Return (X, Y) of the center of cell containing provided text 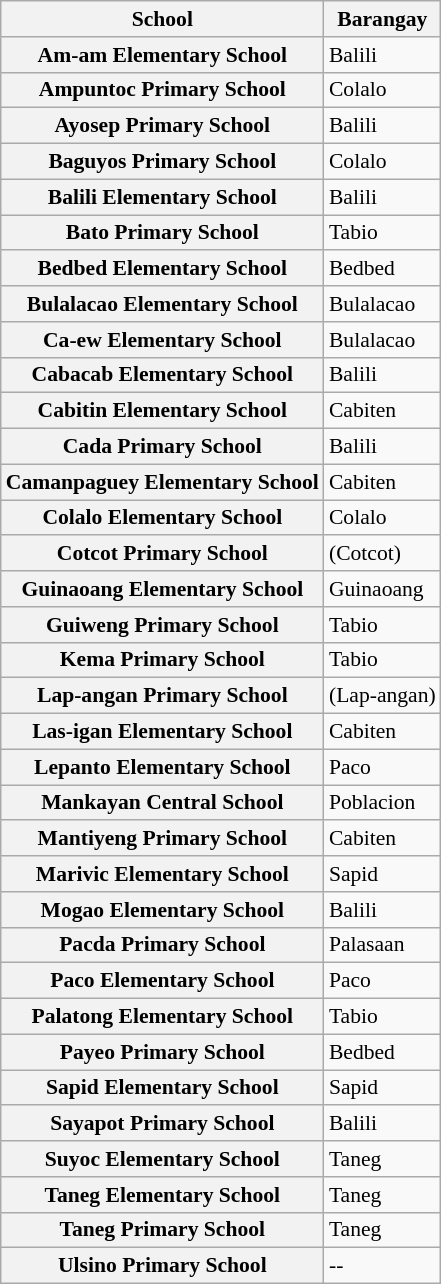
Ca-ew Elementary School (162, 340)
(Cotcot) (382, 554)
Palatong Elementary School (162, 1017)
Bulalacao Elementary School (162, 304)
Cada Primary School (162, 447)
Taneg Elementary School (162, 1195)
Cabitin Elementary School (162, 411)
Poblacion (382, 803)
Guinaoang (382, 589)
Camanpaguey Elementary School (162, 482)
Las-igan Elementary School (162, 732)
Pacda Primary School (162, 945)
Guinaoang Elementary School (162, 589)
Colalo Elementary School (162, 518)
Suyoc Elementary School (162, 1159)
Bato Primary School (162, 233)
Kema Primary School (162, 660)
Lap-angan Primary School (162, 696)
Cabacab Elementary School (162, 375)
Paco Elementary School (162, 981)
Ulsino Primary School (162, 1266)
Lepanto Elementary School (162, 767)
Balili Elementary School (162, 197)
Marivic Elementary School (162, 874)
Bedbed Elementary School (162, 269)
School (162, 19)
Payeo Primary School (162, 1052)
Mankayan Central School (162, 803)
Ayosep Primary School (162, 126)
Am-am Elementary School (162, 55)
Palasaan (382, 945)
Cotcot Primary School (162, 554)
Ampuntoc Primary School (162, 90)
Mogao Elementary School (162, 910)
Barangay (382, 19)
Sayapot Primary School (162, 1124)
Guiweng Primary School (162, 625)
Mantiyeng Primary School (162, 839)
Sapid Elementary School (162, 1088)
(Lap-angan) (382, 696)
-- (382, 1266)
Taneg Primary School (162, 1230)
Baguyos Primary School (162, 162)
